For the text-containing cell, return its midpoint in (x, y) coordinate format. 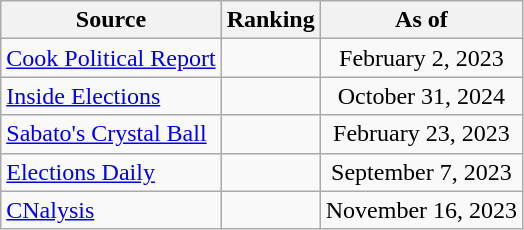
November 16, 2023 (421, 210)
CNalysis (111, 210)
Cook Political Report (111, 58)
September 7, 2023 (421, 172)
February 23, 2023 (421, 134)
Ranking (270, 20)
As of (421, 20)
Elections Daily (111, 172)
Inside Elections (111, 96)
Source (111, 20)
Sabato's Crystal Ball (111, 134)
February 2, 2023 (421, 58)
October 31, 2024 (421, 96)
